Output the (x, y) coordinate of the center of the cell containing the given text.  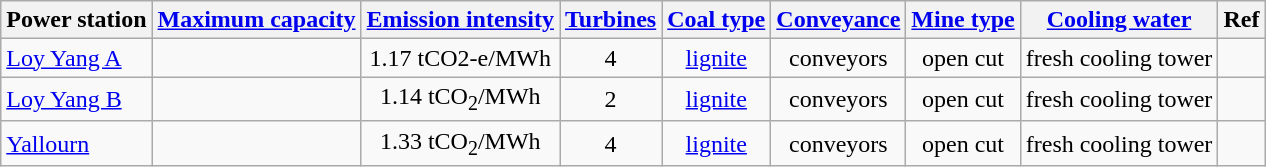
Power station (76, 20)
Ref (1242, 20)
2 (611, 99)
Conveyance (838, 20)
Loy Yang A (76, 58)
Cooling water (1119, 20)
Loy Yang B (76, 99)
1.17 tCO2-e/MWh (460, 58)
Coal type (716, 20)
Turbines (611, 20)
Mine type (963, 20)
1.33 tCO2/MWh (460, 143)
1.14 tCO2/MWh (460, 99)
Yallourn (76, 143)
Maximum capacity (256, 20)
Emission intensity (460, 20)
